Detect which cell encompasses the target text, then output its [x, y] center coordinate. 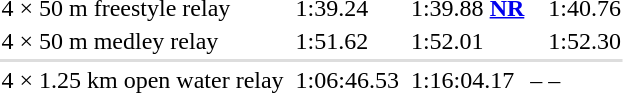
1:52.01 [467, 41]
4 × 50 m medley relay [142, 41]
1:52.30 [585, 41]
1:51.62 [347, 41]
